Return the [x, y] coordinate for the center point of the cell that contains the specified text.  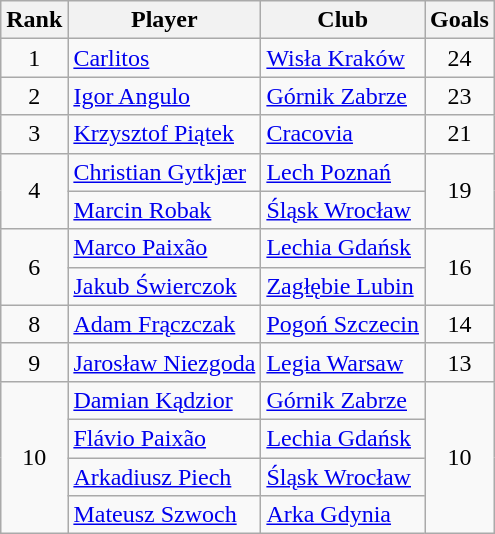
Adam Frączczak [164, 324]
Flávio Paixão [164, 438]
Arka Gdynia [343, 515]
14 [460, 324]
6 [34, 267]
13 [460, 362]
Player [164, 20]
Wisła Kraków [343, 58]
Arkadiusz Piech [164, 477]
Carlitos [164, 58]
Mateusz Szwoch [164, 515]
Marcin Robak [164, 210]
Igor Angulo [164, 96]
Cracovia [343, 134]
16 [460, 267]
2 [34, 96]
19 [460, 191]
Club [343, 20]
23 [460, 96]
Zagłębie Lubin [343, 286]
Jakub Świerczok [164, 286]
Krzysztof Piątek [164, 134]
4 [34, 191]
24 [460, 58]
8 [34, 324]
Christian Gytkjær [164, 172]
Rank [34, 20]
1 [34, 58]
Pogoń Szczecin [343, 324]
Legia Warsaw [343, 362]
Lech Poznań [343, 172]
Damian Kądzior [164, 400]
21 [460, 134]
Jarosław Niezgoda [164, 362]
Goals [460, 20]
9 [34, 362]
3 [34, 134]
Marco Paixão [164, 248]
